From the cell containing the given text, extract its center point as [x, y] coordinate. 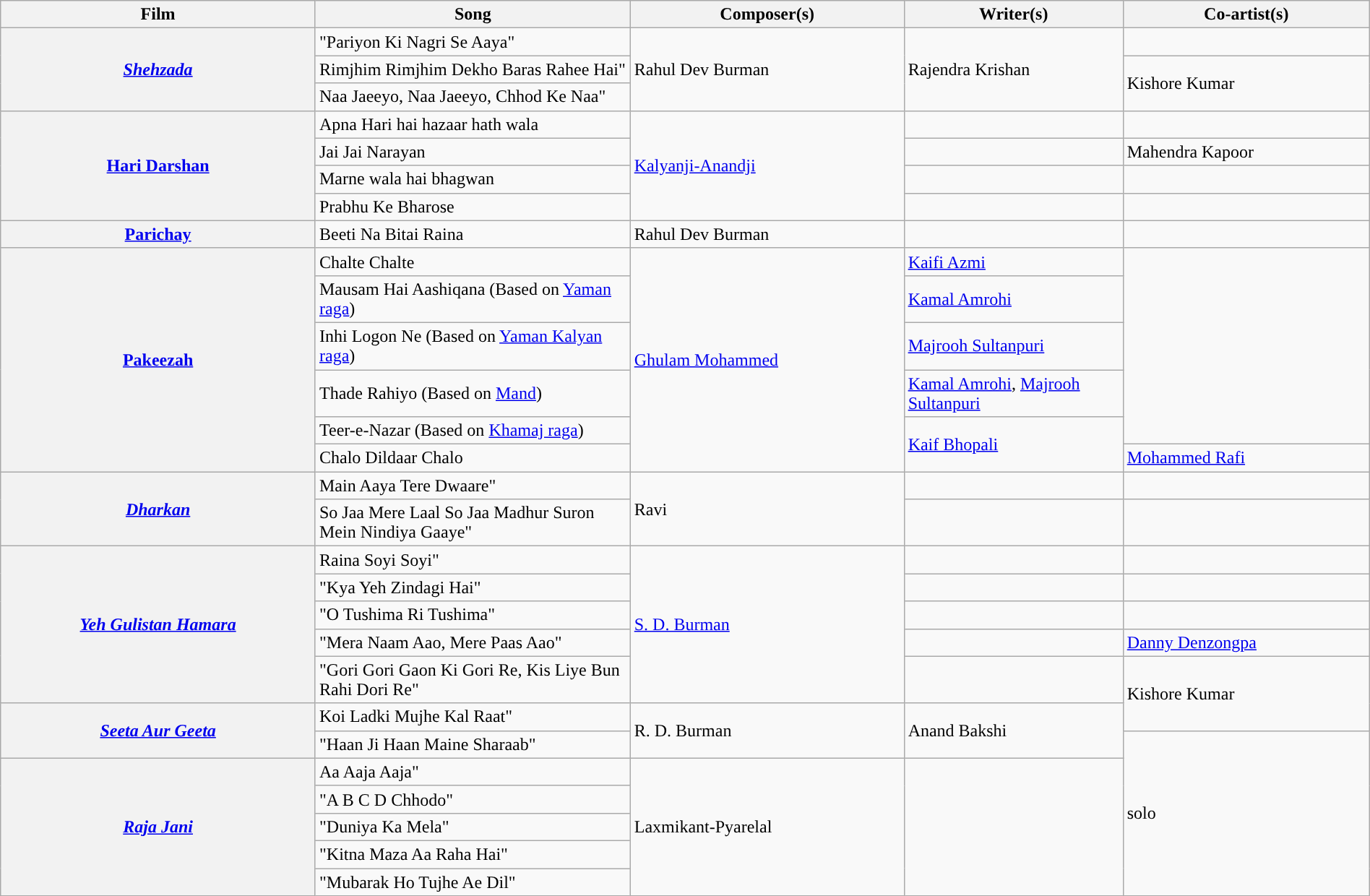
Thade Rahiyo (Based on Mand) [473, 393]
solo [1246, 813]
Rimjhim Rimjhim Dekho Baras Rahee Hai" [473, 69]
Naa Jaeeyo, Naa Jaeeyo, Chhod Ke Naa" [473, 97]
Dharkan [158, 509]
Kalyanji-Anandji [767, 165]
Parichay [158, 234]
Main Aaya Tere Dwaare" [473, 486]
Danny Denzongpa [1246, 642]
"Duniya Ka Mela" [473, 827]
Ravi [767, 509]
Raja Jani [158, 827]
So Jaa Mere Laal So Jaa Madhur Suron Mein Nindiya Gaaye" [473, 523]
S. D. Burman [767, 624]
Teer-e-Nazar (Based on Khamaj raga) [473, 431]
Chalo Dildaar Chalo [473, 458]
"Pariyon Ki Nagri Se Aaya" [473, 42]
"Kitna Maza Aa Raha Hai" [473, 854]
"A B C D Chhodo" [473, 799]
Shehzada [158, 69]
Mohammed Rafi [1246, 458]
Inhi Logon Ne (Based on Yaman Kalyan raga) [473, 345]
"Kya Yeh Zindagi Hai" [473, 587]
Kaif Bhopali [1013, 444]
Rajendra Krishan [1013, 69]
"Mubarak Ho Tujhe Ae Dil" [473, 882]
Hari Darshan [158, 165]
Chalte Chalte [473, 262]
Kaifi Azmi [1013, 262]
Majrooh Sultanpuri [1013, 345]
Jai Jai Narayan [473, 152]
Kamal Amrohi, Majrooh Sultanpuri [1013, 393]
Prabhu Ke Bharose [473, 207]
Song [473, 14]
Laxmikant-Pyarelal [767, 827]
R. D. Burman [767, 731]
Raina Soyi Soyi" [473, 560]
Film [158, 14]
Marne wala hai bhagwan [473, 179]
Mahendra Kapoor [1246, 152]
"O Tushima Ri Tushima" [473, 615]
Co-artist(s) [1246, 14]
Mausam Hai Aashiqana (Based on Yaman raga) [473, 299]
Pakeezah [158, 360]
Composer(s) [767, 14]
"Haan Ji Haan Maine Sharaab" [473, 744]
"Gori Gori Gaon Ki Gori Re, Kis Liye Bun Rahi Dori Re" [473, 679]
Writer(s) [1013, 14]
Kamal Amrohi [1013, 299]
Koi Ladki Mujhe Kal Raat" [473, 717]
Yeh Gulistan Hamara [158, 624]
Ghulam Mohammed [767, 360]
Anand Bakshi [1013, 731]
Apna Hari hai hazaar hath wala [473, 124]
Aa Aaja Aaja" [473, 772]
"Mera Naam Aao, Mere Paas Aao" [473, 642]
Beeti Na Bitai Raina [473, 234]
Seeta Aur Geeta [158, 731]
